Output the [x, y] coordinate of the center of the cell containing the given text.  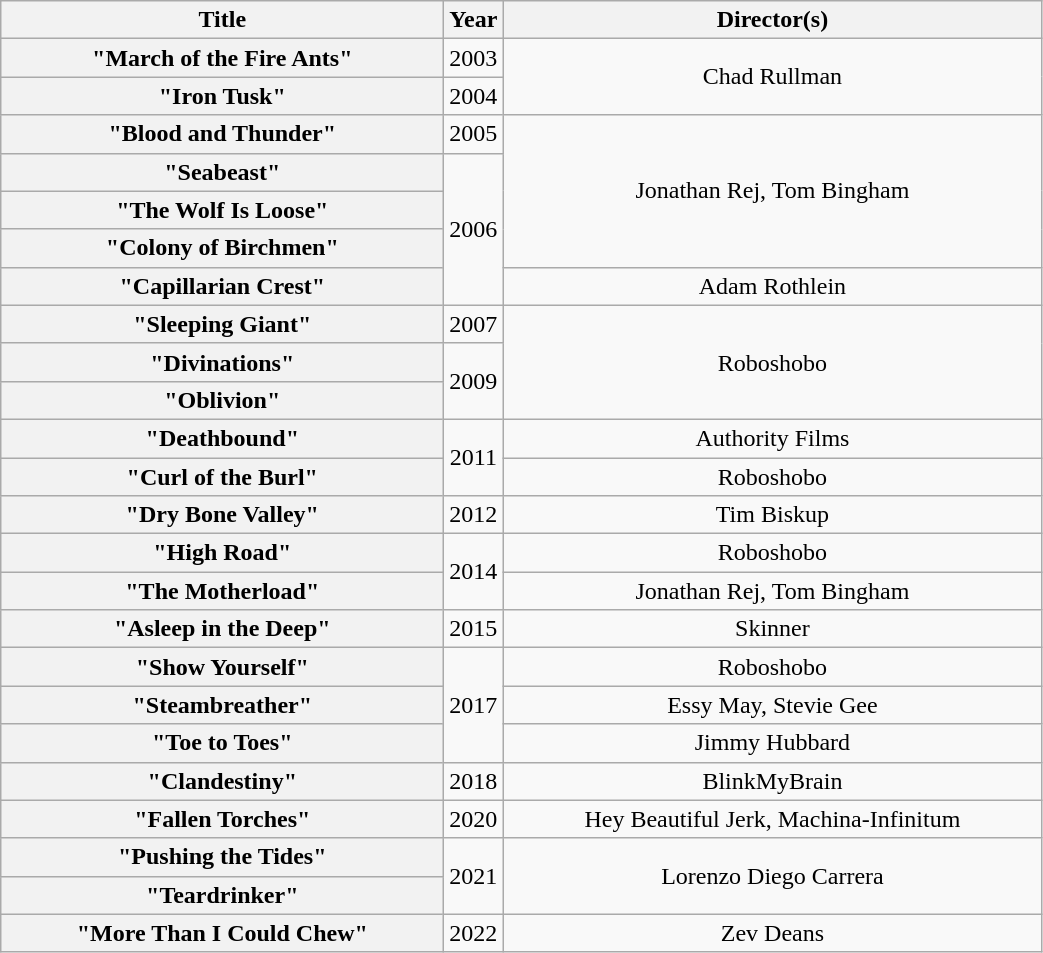
Director(s) [772, 20]
"Blood and Thunder" [222, 134]
"Deathbound" [222, 438]
Tim Biskup [772, 515]
Lorenzo Diego Carrera [772, 876]
Authority Films [772, 438]
2018 [474, 781]
"The Motherload" [222, 591]
2005 [474, 134]
"High Road" [222, 553]
2022 [474, 933]
"Colony of Birchmen" [222, 248]
2017 [474, 705]
2009 [474, 381]
"Fallen Torches" [222, 819]
2011 [474, 457]
"More Than I Could Chew" [222, 933]
Jimmy Hubbard [772, 743]
Zev Deans [772, 933]
Essy May, Stevie Gee [772, 705]
"Sleeping Giant" [222, 324]
"Toe to Toes" [222, 743]
"March of the Fire Ants" [222, 58]
"Oblivion" [222, 400]
2007 [474, 324]
2021 [474, 876]
Adam Rothlein [772, 286]
"Teardrinker" [222, 895]
"Curl of the Burl" [222, 477]
2006 [474, 229]
Hey Beautiful Jerk, Machina-Infinitum [772, 819]
2012 [474, 515]
Skinner [772, 629]
"Seabeast" [222, 172]
Chad Rullman [772, 77]
"Dry Bone Valley" [222, 515]
BlinkMyBrain [772, 781]
"The Wolf Is Loose" [222, 210]
"Pushing the Tides" [222, 857]
"Steambreather" [222, 705]
2003 [474, 58]
"Show Yourself" [222, 667]
"Capillarian Crest" [222, 286]
2014 [474, 572]
"Asleep in the Deep" [222, 629]
"Iron Tusk" [222, 96]
Title [222, 20]
2020 [474, 819]
"Clandestiny" [222, 781]
2015 [474, 629]
2004 [474, 96]
Year [474, 20]
"Divinations" [222, 362]
